Provide the [X, Y] coordinate of the cell's center where the given text is located.  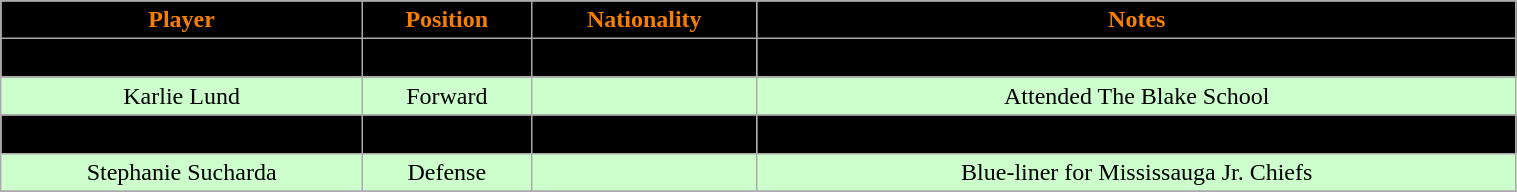
Blue-liner for Mississauga Jr. Chiefs [1136, 172]
Notes [1136, 20]
Karlie Lund [182, 96]
Nationality [644, 20]
Position [446, 20]
Made Team USA U19 Development squad [1136, 58]
Kimiko Marinacci [182, 134]
Attended The Blake School [1136, 96]
Keiko DeClerk [182, 58]
Stephanie Sucharda [182, 172]
Played for Ottawa Lady Senators [1136, 134]
Player [182, 20]
